Return [X, Y] of the center of cell containing provided text 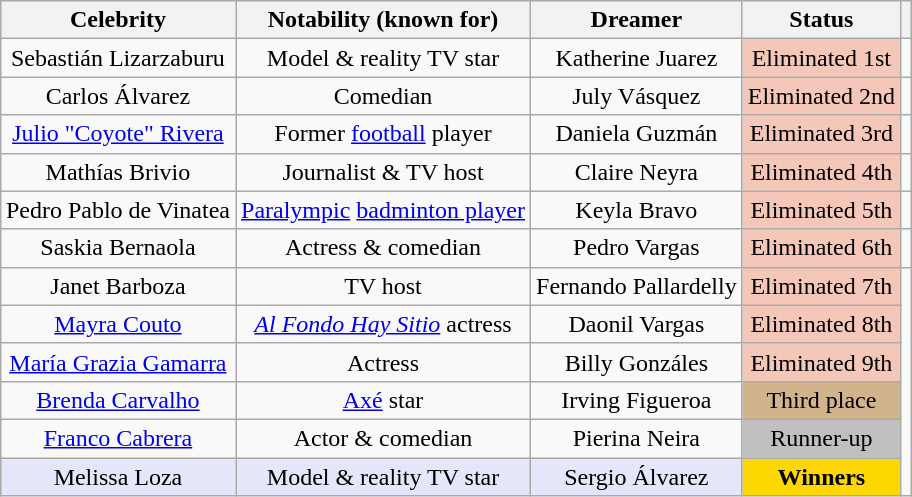
Julio "Coyote" Rivera [118, 134]
Paralympic badminton player [384, 210]
Eliminated 2nd [821, 96]
Irving Figueroa [637, 400]
TV host [384, 286]
Eliminated 9th [821, 362]
Axé star [384, 400]
Brenda Carvalho [118, 400]
Saskia Bernaola [118, 248]
Comedian [384, 96]
Eliminated 5th [821, 210]
Actor & comedian [384, 438]
Mayra Couto [118, 324]
Third place [821, 400]
Katherine Juarez [637, 58]
Fernando Pallardelly [637, 286]
Runner-up [821, 438]
Eliminated 8th [821, 324]
Eliminated 1st [821, 58]
July Vásquez [637, 96]
Eliminated 4th [821, 172]
Status [821, 20]
Pedro Pablo de Vinatea [118, 210]
Winners [821, 477]
Actress [384, 362]
Celebrity [118, 20]
Journalist & TV host [384, 172]
Pedro Vargas [637, 248]
Dreamer [637, 20]
Daonil Vargas [637, 324]
Former football player [384, 134]
Eliminated 3rd [821, 134]
Notability (known for) [384, 20]
Mathías Brivio [118, 172]
Janet Barboza [118, 286]
Melissa Loza [118, 477]
Pierina Neira [637, 438]
Keyla Bravo [637, 210]
Eliminated 7th [821, 286]
Daniela Guzmán [637, 134]
Eliminated 6th [821, 248]
Carlos Álvarez [118, 96]
Actress & comedian [384, 248]
Al Fondo Hay Sitio actress [384, 324]
Sebastián Lizarzaburu [118, 58]
Billy Gonzáles [637, 362]
Franco Cabrera [118, 438]
Sergio Álvarez [637, 477]
Claire Neyra [637, 172]
María Grazia Gamarra [118, 362]
